Find where the given text appears and provide that cell's center as [x, y] coordinate. 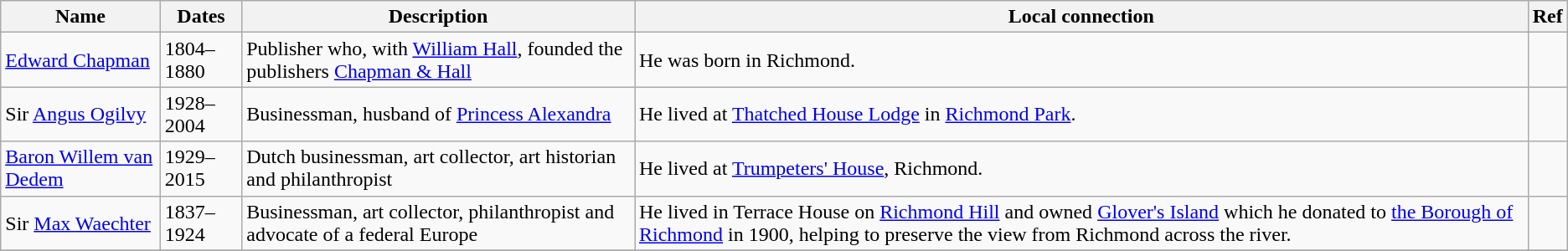
1928–2004 [201, 114]
Name [80, 17]
Description [439, 17]
He lived at Thatched House Lodge in Richmond Park. [1082, 114]
Businessman, husband of Princess Alexandra [439, 114]
Sir Max Waechter [80, 223]
1837–1924 [201, 223]
Dates [201, 17]
He lived at Trumpeters' House, Richmond. [1082, 169]
Publisher who, with William Hall, founded the publishers Chapman & Hall [439, 60]
Edward Chapman [80, 60]
1804–1880 [201, 60]
Baron Willem van Dedem [80, 169]
1929–2015 [201, 169]
He was born in Richmond. [1082, 60]
Sir Angus Ogilvy [80, 114]
Local connection [1082, 17]
Businessman, art collector, philanthropist and advocate of a federal Europe [439, 223]
Dutch businessman, art collector, art historian and philanthropist [439, 169]
Ref [1548, 17]
